Provide the (x, y) coordinate of the cell's center where the given text is located.  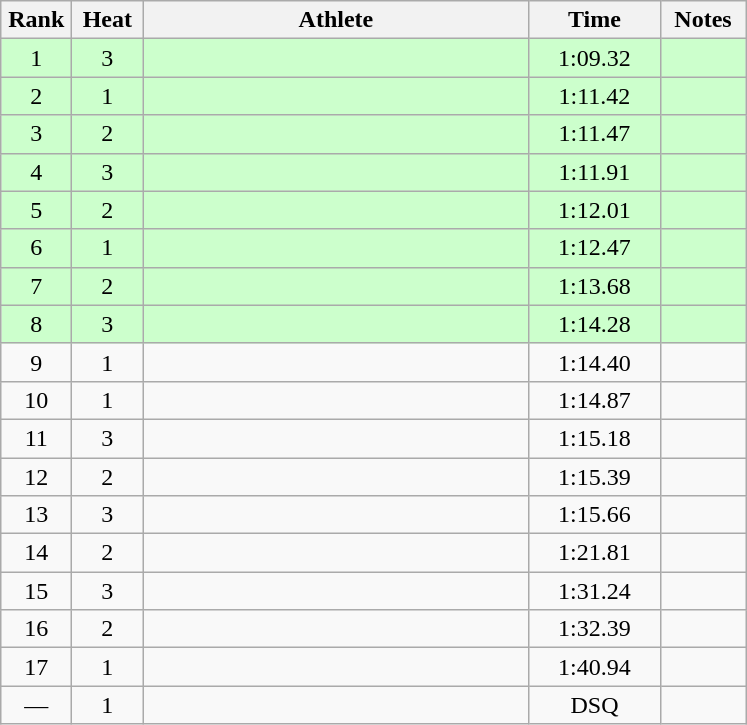
5 (36, 210)
1:12.47 (594, 248)
1:15.39 (594, 477)
1:11.91 (594, 172)
8 (36, 324)
Athlete (336, 20)
Heat (108, 20)
1:11.47 (594, 134)
Rank (36, 20)
1:21.81 (594, 553)
11 (36, 438)
1:14.28 (594, 324)
1:15.18 (594, 438)
17 (36, 667)
4 (36, 172)
1:12.01 (594, 210)
1:13.68 (594, 286)
12 (36, 477)
1:11.42 (594, 96)
15 (36, 591)
7 (36, 286)
1:14.87 (594, 400)
1:32.39 (594, 629)
— (36, 705)
16 (36, 629)
6 (36, 248)
Notes (703, 20)
1:31.24 (594, 591)
14 (36, 553)
1:14.40 (594, 362)
1:09.32 (594, 58)
1:40.94 (594, 667)
10 (36, 400)
Time (594, 20)
13 (36, 515)
9 (36, 362)
DSQ (594, 705)
1:15.66 (594, 515)
